For the text-containing cell, return its midpoint in (X, Y) coordinate format. 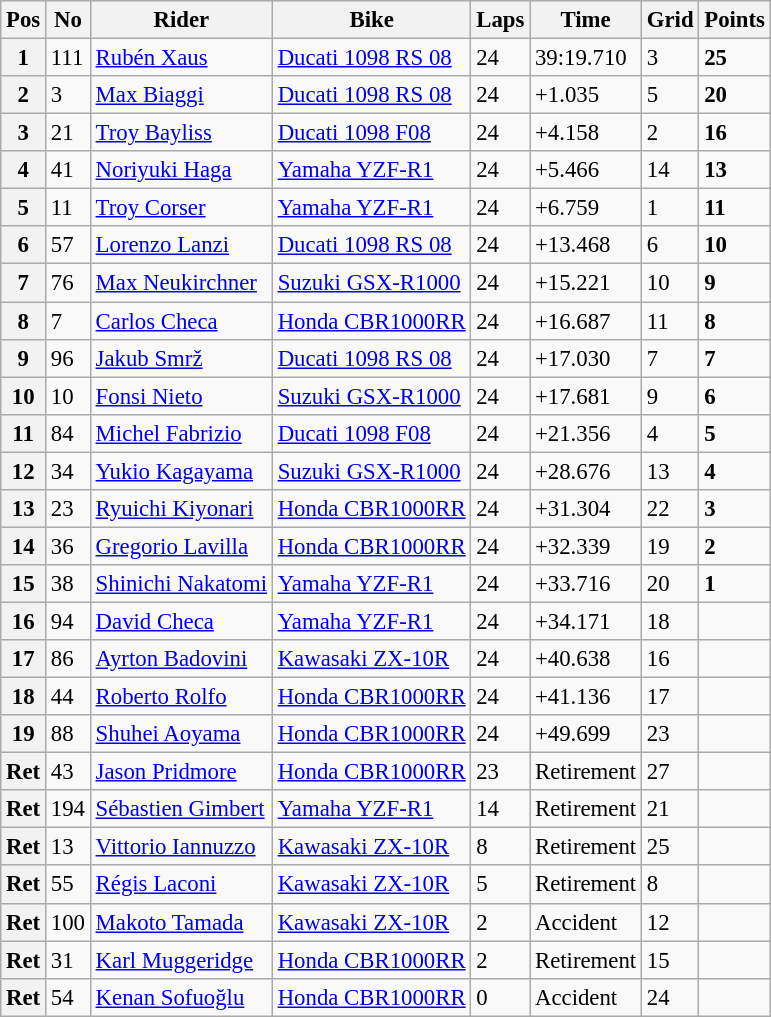
Yukio Kagayama (181, 471)
Sébastien Gimbert (181, 809)
Michel Fabrizio (181, 433)
41 (68, 170)
Régis Laconi (181, 885)
+17.030 (586, 358)
Time (586, 20)
Kenan Sofuoğlu (181, 997)
55 (68, 885)
+21.356 (586, 433)
39:19.710 (586, 58)
86 (68, 659)
57 (68, 245)
+1.035 (586, 95)
Max Biaggi (181, 95)
Shinichi Nakatomi (181, 584)
+40.638 (586, 659)
38 (68, 584)
Shuhei Aoyama (181, 734)
Carlos Checa (181, 321)
Gregorio Lavilla (181, 546)
54 (68, 997)
+15.221 (586, 283)
Karl Muggeridge (181, 960)
22 (670, 509)
Jason Pridmore (181, 772)
Noriyuki Haga (181, 170)
84 (68, 433)
Lorenzo Lanzi (181, 245)
100 (68, 922)
Jakub Smrž (181, 358)
44 (68, 697)
Troy Bayliss (181, 133)
+32.339 (586, 546)
Rider (181, 20)
+16.687 (586, 321)
0 (500, 997)
Ryuichi Kiyonari (181, 509)
Troy Corser (181, 208)
+17.681 (586, 396)
+4.158 (586, 133)
31 (68, 960)
76 (68, 283)
Rubén Xaus (181, 58)
34 (68, 471)
Grid (670, 20)
111 (68, 58)
+6.759 (586, 208)
94 (68, 621)
194 (68, 809)
+31.304 (586, 509)
David Checa (181, 621)
Fonsi Nieto (181, 396)
Pos (24, 20)
Vittorio Iannuzzo (181, 847)
Roberto Rolfo (181, 697)
36 (68, 546)
+13.468 (586, 245)
96 (68, 358)
+28.676 (586, 471)
No (68, 20)
+33.716 (586, 584)
Makoto Tamada (181, 922)
88 (68, 734)
27 (670, 772)
Bike (372, 20)
+5.466 (586, 170)
Laps (500, 20)
+41.136 (586, 697)
+49.699 (586, 734)
Points (734, 20)
Max Neukirchner (181, 283)
43 (68, 772)
+34.171 (586, 621)
Ayrton Badovini (181, 659)
